Scan for the cell matching the given text and deliver its (x, y) coordinate at center. 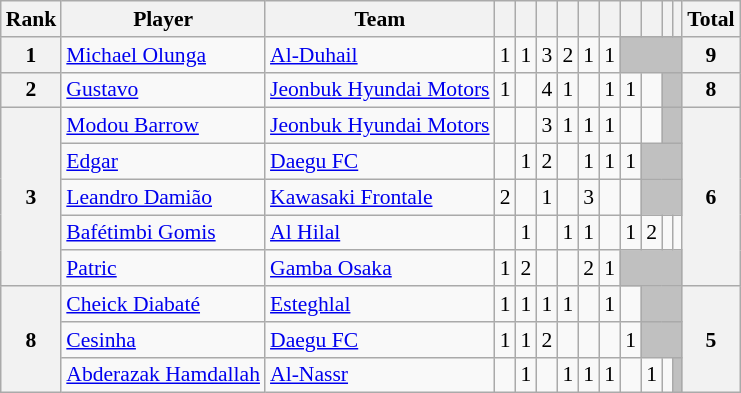
Player (163, 19)
Al Hilal (380, 233)
Edgar (163, 162)
Team (380, 19)
Kawasaki Frontale (380, 197)
Cheick Diabaté (163, 304)
Abderazak Hamdallah (163, 375)
Al-Duhail (380, 55)
Bafétimbi Gomis (163, 233)
Gustavo (163, 90)
Rank (32, 19)
Modou Barrow (163, 126)
9 (710, 55)
Al-Nassr (380, 375)
Michael Olunga (163, 55)
5 (710, 340)
Leandro Damião (163, 197)
Gamba Osaka (380, 269)
Esteghlal (380, 304)
6 (710, 197)
4 (546, 90)
Cesinha (163, 340)
Patric (163, 269)
Total (710, 19)
